Detect which cell encompasses the target text, then output its (X, Y) center coordinate. 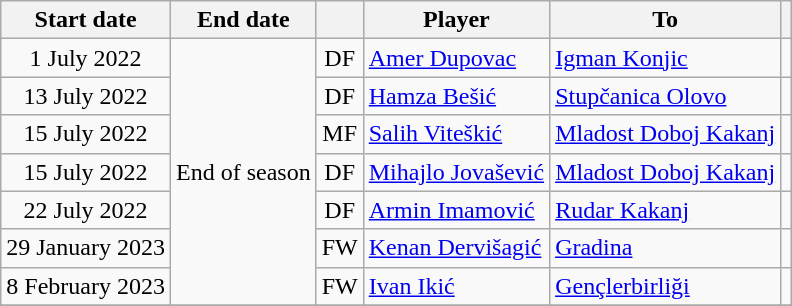
Igman Konjic (666, 58)
Player (456, 20)
1 July 2022 (86, 58)
Ivan Ikić (456, 286)
MF (340, 134)
Salih Viteškić (456, 134)
Stupčanica Olovo (666, 96)
29 January 2023 (86, 248)
Gradina (666, 248)
Amer Dupovac (456, 58)
To (666, 20)
End of season (243, 172)
22 July 2022 (86, 210)
Kenan Dervišagić (456, 248)
End date (243, 20)
Start date (86, 20)
Gençlerbirliği (666, 286)
Armin Imamović (456, 210)
13 July 2022 (86, 96)
8 February 2023 (86, 286)
Mihajlo Jovašević (456, 172)
Hamza Bešić (456, 96)
Rudar Kakanj (666, 210)
